Scan for the cell matching the given text and deliver its [X, Y] coordinate at center. 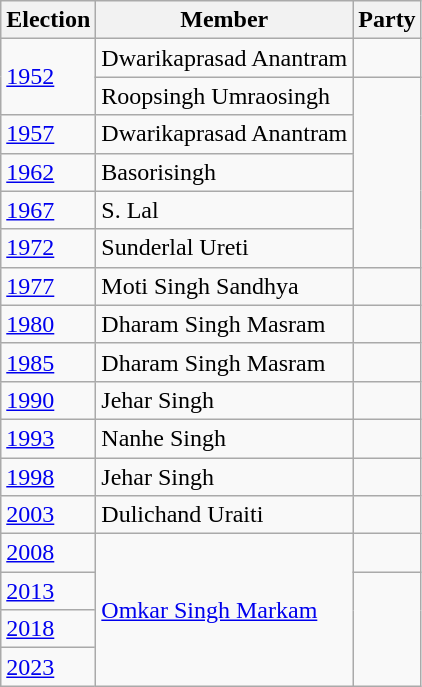
1972 [48, 248]
1962 [48, 172]
1993 [48, 438]
Moti Singh Sandhya [224, 286]
2003 [48, 515]
Dulichand Uraiti [224, 515]
1967 [48, 210]
Basorisingh [224, 172]
Sunderlal Ureti [224, 248]
2023 [48, 667]
1985 [48, 362]
1952 [48, 77]
Roopsingh Umraosingh [224, 96]
Party [387, 20]
1998 [48, 477]
2008 [48, 553]
Member [224, 20]
1980 [48, 324]
S. Lal [224, 210]
Omkar Singh Markam [224, 610]
1977 [48, 286]
1990 [48, 400]
1957 [48, 134]
Election [48, 20]
Nanhe Singh [224, 438]
2018 [48, 629]
2013 [48, 591]
